Determine the [x, y] coordinate at the center of the cell enclosing the given text.  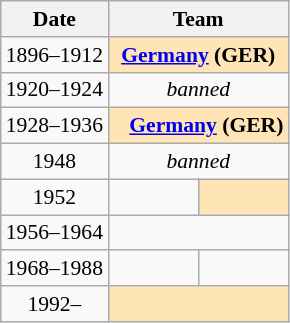
Date [54, 19]
1896–1912 [54, 55]
1952 [54, 197]
1992– [54, 304]
1956–1964 [54, 233]
1928–1936 [54, 126]
1948 [54, 162]
1920–1924 [54, 90]
Team [198, 19]
1968–1988 [54, 269]
